Pinpoint the cell where the given text exists, returning its (X, Y) midpoint coordinate. 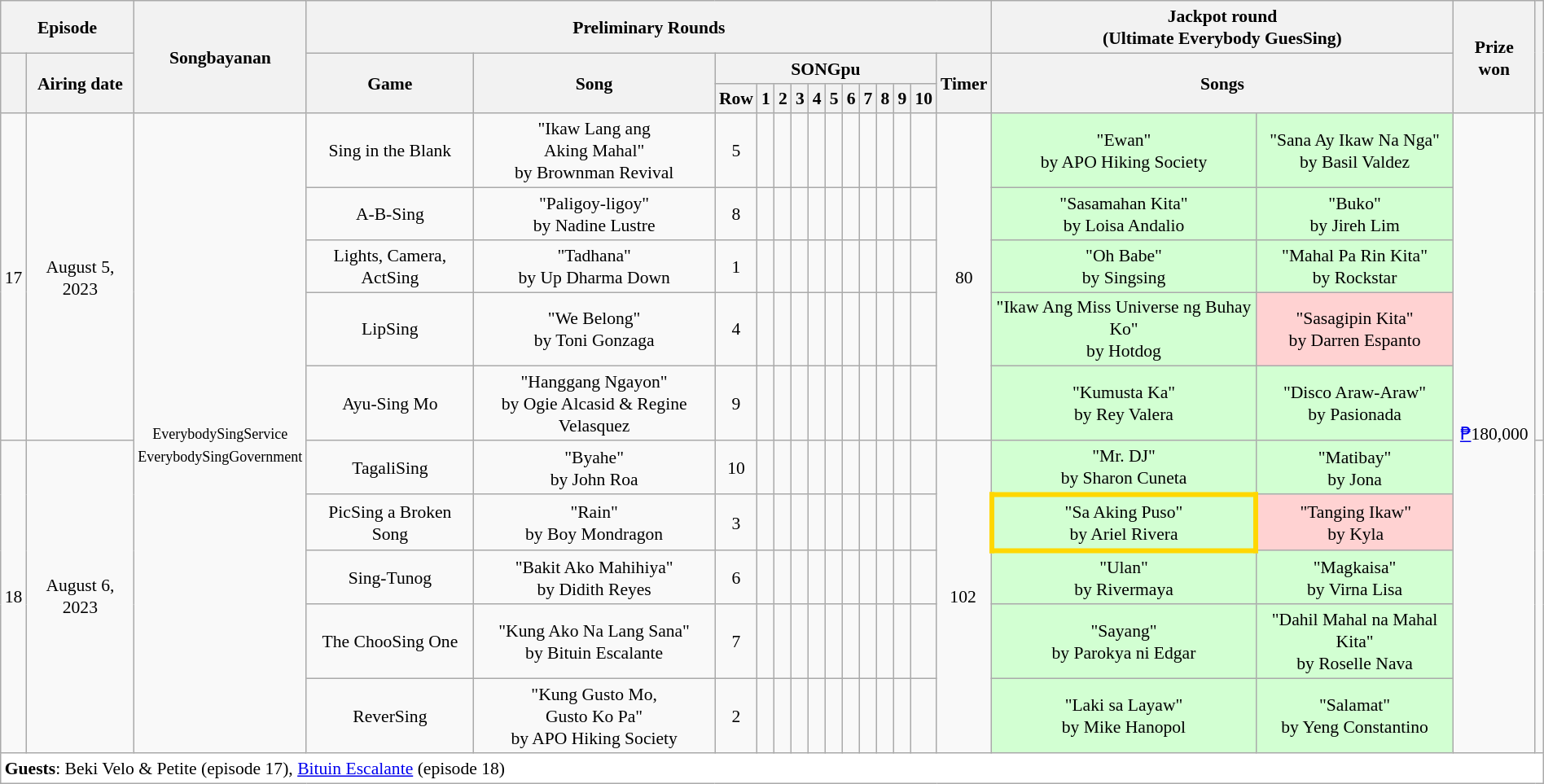
Row (736, 98)
Songbayanan (220, 57)
"Matibay"by Jona (1355, 467)
LipSing (389, 329)
Episode (68, 27)
"Kung Ako Na Lang Sana"by Bituin Escalante (594, 642)
"Kung Gusto Mo,Gusto Ko Pa"by APO Hiking Society (594, 716)
"Buko"by Jireh Lim (1355, 214)
Songs (1222, 83)
"Ulan"by Rivermaya (1124, 577)
TagaliSing (389, 467)
"Oh Babe"by Singsing (1124, 266)
Guests: Beki Velo & Petite (episode 17), Bituin Escalante (episode 18) (772, 769)
"Bakit Ako Mahihiya"by Didith Reyes (594, 577)
"Byahe"by John Roa (594, 467)
Jackpot round(Ultimate Everybody GuesSing) (1222, 27)
"Mr. DJ"by Sharon Cuneta (1124, 467)
"Ewan"by APO Hiking Society (1124, 151)
ReverSing (389, 716)
"Laki sa Layaw"by Mike Hanopol (1124, 716)
Game (389, 83)
17 (14, 278)
"Hanggang Ngayon"by Ogie Alcasid & Regine Velasquez (594, 404)
"We Belong"by Toni Gonzaga (594, 329)
"Mahal Pa Rin Kita"by Rockstar (1355, 266)
SONGpu (826, 68)
Prize won (1494, 57)
"Tadhana"by Up Dharma Down (594, 266)
"Sasagipin Kita"by Darren Espanto (1355, 329)
Ayu-Sing Mo (389, 404)
"Disco Araw-Araw"by Pasionada (1355, 404)
August 6, 2023 (80, 597)
"Salamat"by Yeng Constantino (1355, 716)
Sing in the Blank (389, 151)
Sing-Tunog (389, 577)
Timer (964, 83)
Song (594, 83)
A-B-Sing (389, 214)
102 (964, 597)
"Rain"by Boy Mondragon (594, 523)
PicSing a Broken Song (389, 523)
EverybodySingServiceEverybodySingGovernment (220, 433)
"Sayang"by Parokya ni Edgar (1124, 642)
"Sana Ay Ikaw Na Nga"by Basil Valdez (1355, 151)
₱180,000 (1494, 433)
"Ikaw Lang angAking Mahal"by Brownman Revival (594, 151)
"Kumusta Ka"by Rey Valera (1124, 404)
The ChooSing One (389, 642)
August 5, 2023 (80, 278)
"Dahil Mahal na Mahal Kita"by Roselle Nava (1355, 642)
"Tanging Ikaw"by Kyla (1355, 523)
18 (14, 597)
Preliminary Rounds (648, 27)
"Magkaisa"by Virna Lisa (1355, 577)
Airing date (80, 83)
"Ikaw Ang Miss Universe ng Buhay Ko"by Hotdog (1124, 329)
Lights, Camera, ActSing (389, 266)
80 (964, 278)
"Paligoy-ligoy"by Nadine Lustre (594, 214)
"Sa Aking Puso"by Ariel Rivera (1124, 523)
"Sasamahan Kita"by Loisa Andalio (1124, 214)
